Return the [X, Y] coordinate for the center point of the cell that contains the specified text.  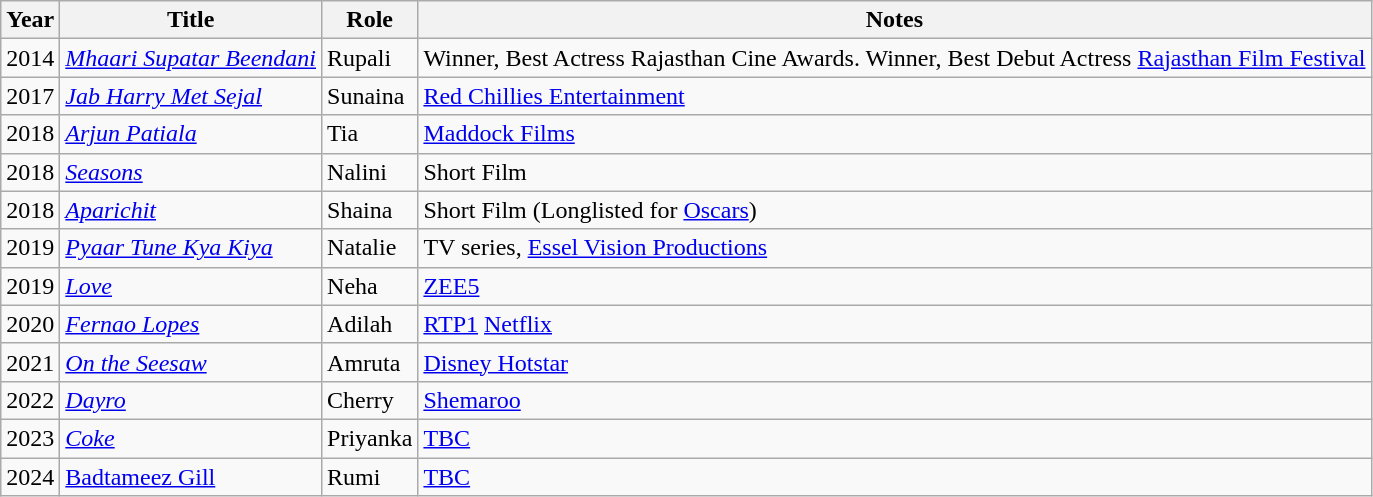
Short Film [894, 172]
Arjun Patiala [191, 134]
Disney Hotstar [894, 362]
Maddock Films [894, 134]
Adilah [370, 324]
2020 [30, 324]
Dayro [191, 400]
Cherry [370, 400]
2022 [30, 400]
Tia [370, 134]
Title [191, 20]
Jab Harry Met Sejal [191, 96]
Shaina [370, 210]
Rumi [370, 477]
Neha [370, 286]
Nalini [370, 172]
Pyaar Tune Kya Kiya [191, 248]
Badtameez Gill [191, 477]
2021 [30, 362]
2017 [30, 96]
Red Chillies Entertainment [894, 96]
Love [191, 286]
Role [370, 20]
Natalie [370, 248]
Shemaroo [894, 400]
Notes [894, 20]
TV series, Essel Vision Productions [894, 248]
Rupali [370, 58]
Seasons [191, 172]
RTP1 Netflix [894, 324]
Sunaina [370, 96]
2014 [30, 58]
Year [30, 20]
Aparichit [191, 210]
Winner, Best Actress Rajasthan Cine Awards. Winner, Best Debut Actress Rajasthan Film Festival [894, 58]
2023 [30, 438]
Amruta [370, 362]
ZEE5 [894, 286]
Coke [191, 438]
Mhaari Supatar Beendani [191, 58]
Priyanka [370, 438]
Short Film (Longlisted for Oscars) [894, 210]
Fernao Lopes [191, 324]
On the Seesaw [191, 362]
2024 [30, 477]
